Identify which cell holds the provided text, then report its [X, Y] central coordinate. 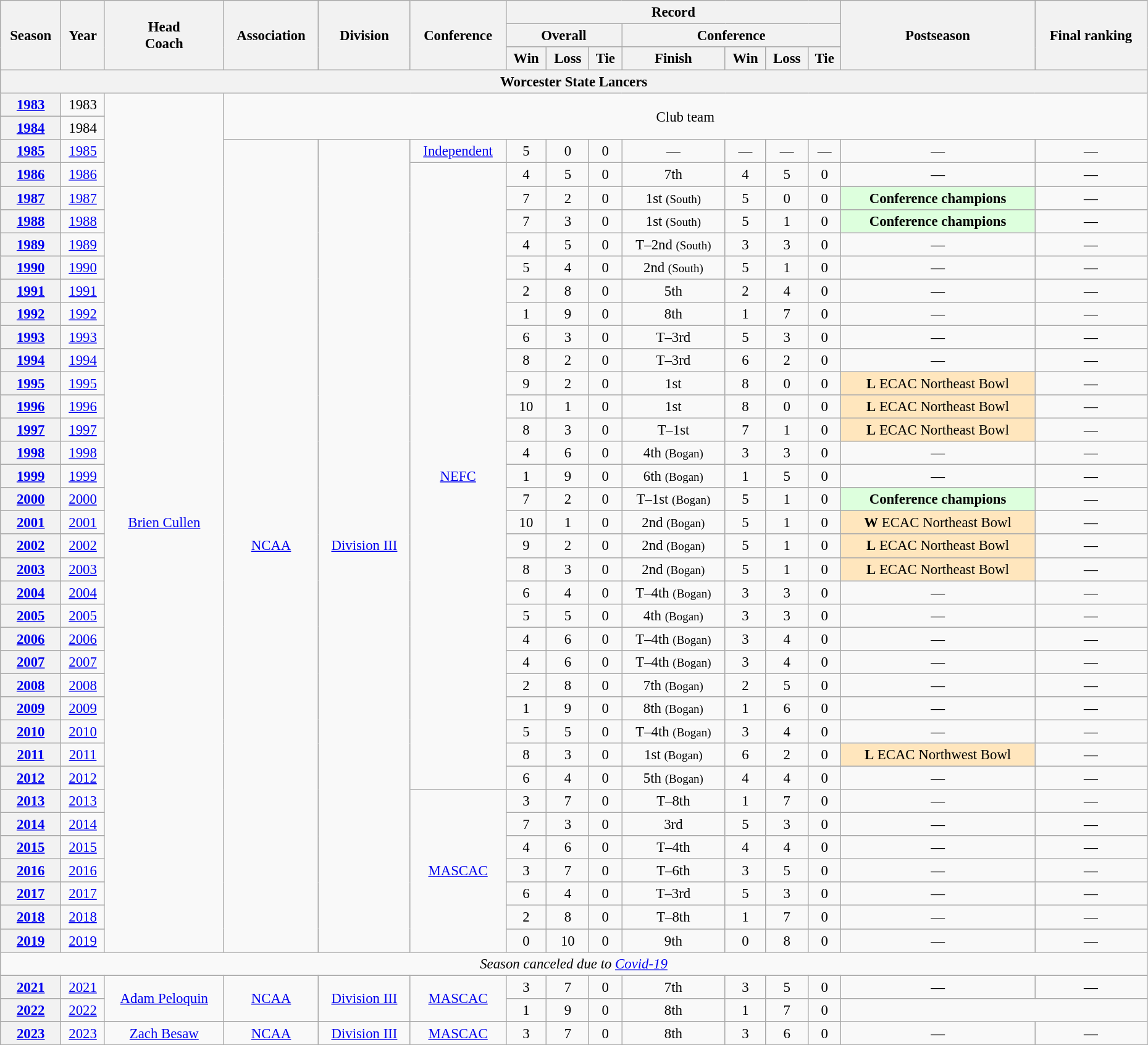
T–1st (Bogan) [674, 499]
Postseason [938, 36]
Final ranking [1091, 36]
Brien Cullen [164, 522]
Division [364, 36]
Record [673, 12]
T–4th [674, 847]
8th (Bogan) [674, 709]
2nd (South) [674, 267]
Finish [674, 59]
Association [271, 36]
Club team [685, 116]
HeadCoach [164, 36]
T–2nd (South) [674, 244]
NEFC [458, 477]
Year [83, 36]
5th [674, 291]
L ECAC Northwest Bowl [938, 755]
7th (Bogan) [674, 685]
1st (Bogan) [674, 755]
Worcester State Lancers [574, 82]
5th (Bogan) [674, 778]
Independent [458, 151]
9th [674, 941]
T–1st [674, 430]
W ECAC Northeast Bowl [938, 523]
6th (Bogan) [674, 477]
Season [31, 36]
Overall [563, 36]
3rd [674, 825]
Season canceled due to Covid-19 [574, 964]
Adam Peloquin [164, 999]
Zach Besaw [164, 1033]
T–6th [674, 871]
